Search for the cell housing the specified text and yield its (X, Y) center coordinate. 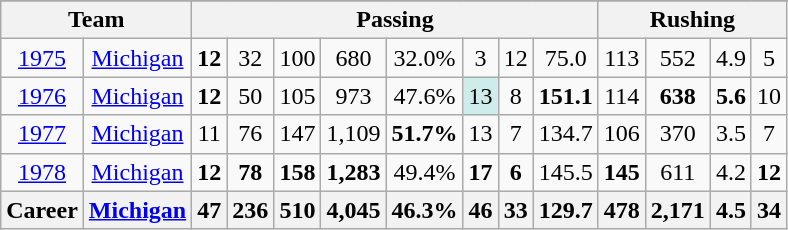
4.5 (730, 210)
1,109 (354, 134)
114 (622, 96)
2,171 (678, 210)
1975 (42, 58)
151.1 (566, 96)
5.6 (730, 96)
1978 (42, 172)
680 (354, 58)
134.7 (566, 134)
75.0 (566, 58)
5 (768, 58)
Team (96, 20)
46.3% (424, 210)
1,283 (354, 172)
17 (480, 172)
100 (298, 58)
47.6% (424, 96)
32 (250, 58)
113 (622, 58)
552 (678, 58)
147 (298, 134)
1976 (42, 96)
129.7 (566, 210)
4,045 (354, 210)
4.9 (730, 58)
106 (622, 134)
78 (250, 172)
105 (298, 96)
8 (516, 96)
6 (516, 172)
3.5 (730, 134)
1977 (42, 134)
76 (250, 134)
638 (678, 96)
11 (210, 134)
973 (354, 96)
50 (250, 96)
51.7% (424, 134)
34 (768, 210)
Passing (395, 20)
47 (210, 210)
46 (480, 210)
510 (298, 210)
10 (768, 96)
478 (622, 210)
158 (298, 172)
33 (516, 210)
Rushing (692, 20)
Career (42, 210)
145.5 (566, 172)
370 (678, 134)
611 (678, 172)
49.4% (424, 172)
3 (480, 58)
145 (622, 172)
236 (250, 210)
4.2 (730, 172)
32.0% (424, 58)
